Identify which cell holds the provided text, then report its (X, Y) central coordinate. 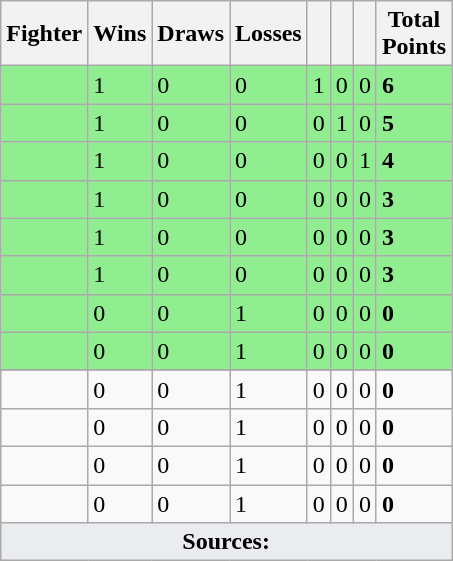
6 (414, 85)
Draws (191, 34)
Wins (120, 34)
Losses (269, 34)
5 (414, 123)
Total Points (414, 34)
4 (414, 161)
Fighter (44, 34)
Sources: (226, 542)
